Pinpoint the cell where the given text exists, returning its (X, Y) midpoint coordinate. 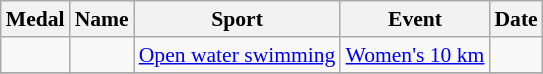
Women's 10 km (414, 55)
Event (414, 19)
Name (102, 19)
Medal (36, 19)
Sport (238, 19)
Open water swimming (238, 55)
Date (516, 19)
